Locate the cell with the specified text and output its [x, y] center coordinate. 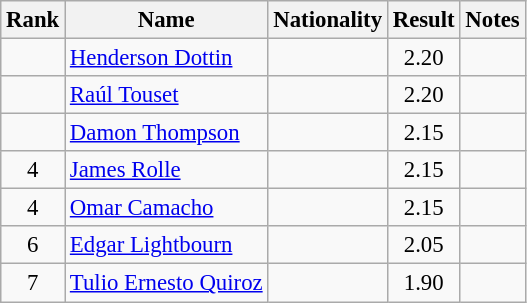
Tulio Ernesto Quiroz [166, 283]
1.90 [424, 283]
James Rolle [166, 170]
Henderson Dottin [166, 58]
Result [424, 20]
Nationality [328, 20]
7 [33, 283]
6 [33, 245]
2.05 [424, 245]
Name [166, 20]
Edgar Lightbourn [166, 245]
Omar Camacho [166, 208]
Damon Thompson [166, 133]
Rank [33, 20]
Raúl Touset [166, 95]
Notes [492, 20]
